Detect which cell encompasses the target text, then output its (X, Y) center coordinate. 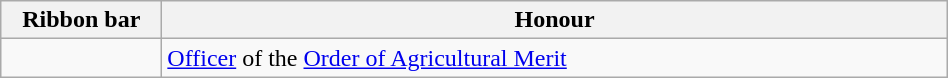
Ribbon bar (82, 20)
Honour (554, 20)
Officer of the Order of Agricultural Merit (554, 58)
